Search for the cell housing the specified text and yield its (X, Y) center coordinate. 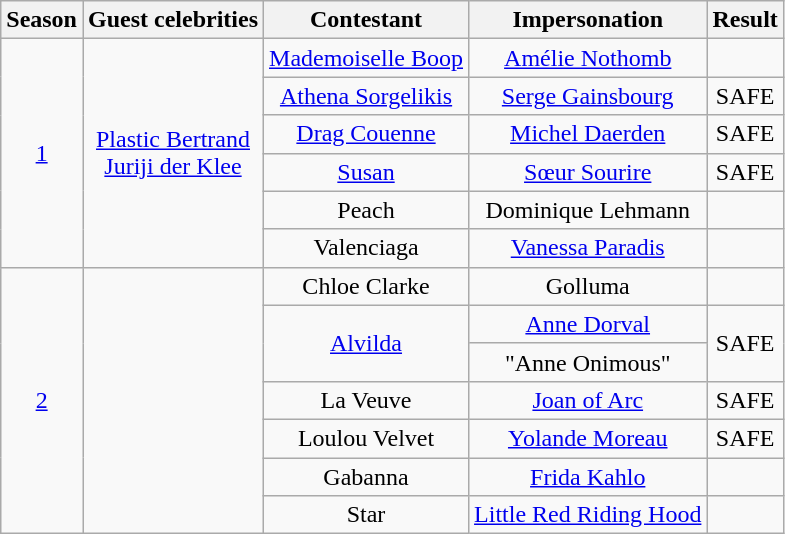
Golluma (588, 286)
Chloe Clarke (366, 286)
Drag Couenne (366, 134)
Little Red Riding Hood (588, 515)
Plastic BertrandJuriji der Klee (172, 153)
Season (42, 20)
Amélie Nothomb (588, 58)
Peach (366, 210)
Impersonation (588, 20)
Sœur Sourire (588, 172)
Vanessa Paradis (588, 248)
Yolande Moreau (588, 438)
Michel Daerden (588, 134)
Susan (366, 172)
Loulou Velvet (366, 438)
Joan of Arc (588, 400)
"Anne Onimous" (588, 362)
2 (42, 400)
Alvilda (366, 343)
Contestant (366, 20)
Result (745, 20)
Guest celebrities (172, 20)
Frida Kahlo (588, 477)
1 (42, 153)
Gabanna (366, 477)
Anne Dorval (588, 324)
La Veuve (366, 400)
Serge Gainsbourg (588, 96)
Star (366, 515)
Dominique Lehmann (588, 210)
Mademoiselle Boop (366, 58)
Valenciaga (366, 248)
Athena Sorgelikis (366, 96)
